Pinpoint the cell where the given text exists, returning its [x, y] midpoint coordinate. 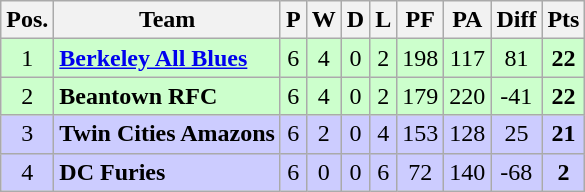
L [384, 20]
198 [420, 58]
-68 [516, 172]
153 [420, 134]
Pts [564, 20]
Berkeley All Blues [168, 58]
1 [28, 58]
220 [468, 96]
-41 [516, 96]
D [355, 20]
140 [468, 172]
Twin Cities Amazons [168, 134]
Beantown RFC [168, 96]
179 [420, 96]
PA [468, 20]
21 [564, 134]
72 [420, 172]
PF [420, 20]
Team [168, 20]
117 [468, 58]
3 [28, 134]
DC Furies [168, 172]
Pos. [28, 20]
Diff [516, 20]
81 [516, 58]
W [324, 20]
25 [516, 134]
P [293, 20]
128 [468, 134]
